Detect which cell encompasses the target text, then output its [X, Y] center coordinate. 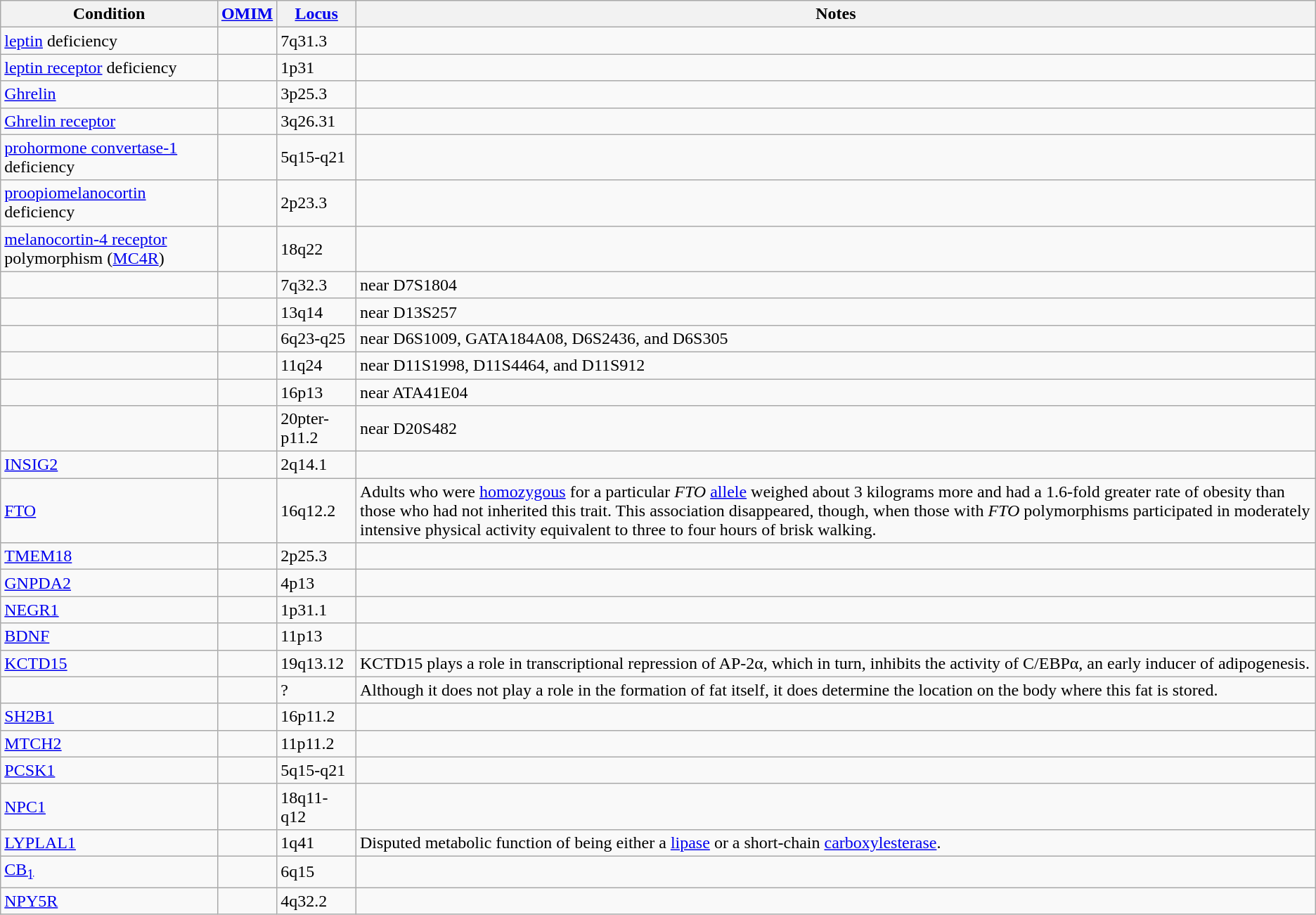
NEGR1 [110, 610]
Disputed metabolic function of being either a lipase or a short-chain carboxylesterase. [835, 843]
near D7S1804 [835, 285]
2p25.3 [316, 556]
19q13.12 [316, 663]
7q32.3 [316, 285]
18q11-q12 [316, 806]
7q31.3 [316, 41]
Ghrelin receptor [110, 121]
11p13 [316, 636]
Notes [835, 14]
16q12.2 [316, 511]
leptin receptor deficiency [110, 68]
SH2B1 [110, 717]
NPC1 [110, 806]
20pter-p11.2 [316, 429]
NPY5R [110, 901]
3q26.31 [316, 121]
KCTD15 [110, 663]
BDNF [110, 636]
near D20S482 [835, 429]
PCSK1 [110, 770]
16p11.2 [316, 717]
Locus [316, 14]
near ATA41E04 [835, 392]
FTO [110, 511]
KCTD15 plays a role in transcriptional repression of AP-2α, which in turn, inhibits the activity of C/EBPα, an early inducer of adipogenesis. [835, 663]
MTCH2 [110, 743]
4p13 [316, 583]
leptin deficiency [110, 41]
6q15 [316, 871]
near D11S1998, D11S4464, and D11S912 [835, 365]
11p11.2 [316, 743]
INSIG2 [110, 465]
6q23-q25 [316, 338]
1q41 [316, 843]
TMEM18 [110, 556]
13q14 [316, 312]
proopiomelanocortin deficiency [110, 203]
18q22 [316, 249]
1p31 [316, 68]
melanocortin-4 receptor polymorphism (MC4R) [110, 249]
1p31.1 [316, 610]
Condition [110, 14]
3p25.3 [316, 94]
4q32.2 [316, 901]
Ghrelin [110, 94]
16p13 [316, 392]
LYPLAL1 [110, 843]
? [316, 690]
GNPDA2 [110, 583]
OMIM [247, 14]
near D13S257 [835, 312]
CB1 [110, 871]
11q24 [316, 365]
prohormone convertase-1 deficiency [110, 158]
Although it does not play a role in the formation of fat itself, it does determine the location on the body where this fat is stored. [835, 690]
near D6S1009, GATA184A08, D6S2436, and D6S305 [835, 338]
2q14.1 [316, 465]
2p23.3 [316, 203]
